Pinpoint the cell where the given text exists, returning its (X, Y) midpoint coordinate. 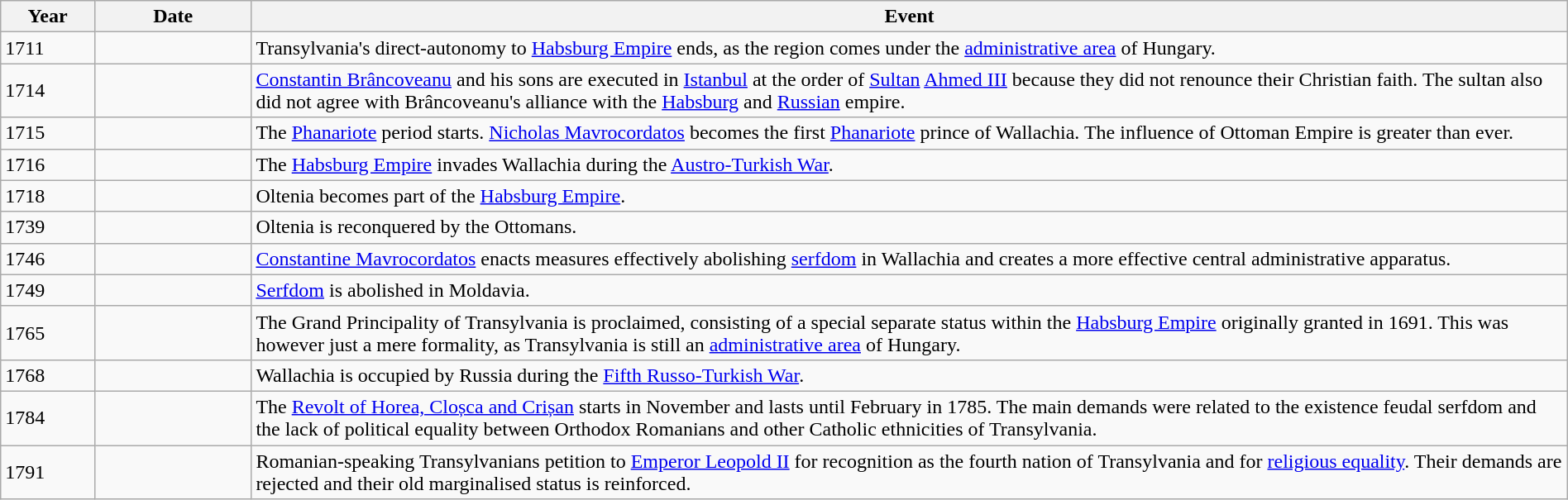
1739 (48, 227)
1749 (48, 290)
1765 (48, 332)
Year (48, 17)
Serfdom is abolished in Moldavia. (910, 290)
1714 (48, 91)
1715 (48, 133)
Oltenia is reconquered by the Ottomans. (910, 227)
The Habsburg Empire invades Wallachia during the Austro-Turkish War. (910, 164)
Wallachia is occupied by Russia during the Fifth Russo-Turkish War. (910, 375)
1718 (48, 196)
Event (910, 17)
1791 (48, 471)
1784 (48, 418)
1711 (48, 48)
1716 (48, 164)
1746 (48, 259)
1768 (48, 375)
Constantine Mavrocordatos enacts measures effectively abolishing serfdom in Wallachia and creates a more effective central administrative apparatus. (910, 259)
Oltenia becomes part of the Habsburg Empire. (910, 196)
Transylvania's direct-autonomy to Habsburg Empire ends, as the region comes under the administrative area of Hungary. (910, 48)
Date (172, 17)
